Identify which cell holds the provided text, then report its [x, y] central coordinate. 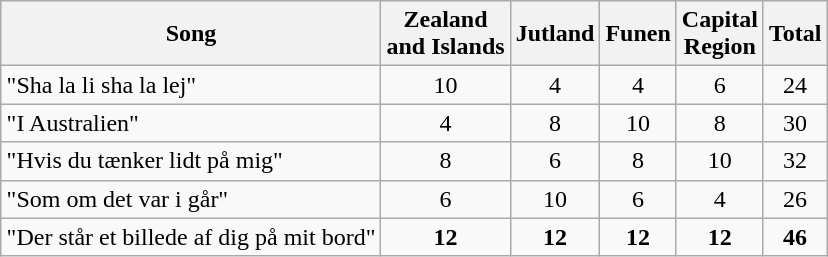
Total [795, 34]
32 [795, 161]
"Hvis du tænker lidt på mig" [191, 161]
"Der står et billede af dig på mit bord" [191, 237]
26 [795, 199]
"Sha la li sha la lej" [191, 85]
"Som om det var i går" [191, 199]
Zealandand Islands [446, 34]
CapitalRegion [720, 34]
46 [795, 237]
"I Australien" [191, 123]
24 [795, 85]
Funen [638, 34]
30 [795, 123]
Jutland [555, 34]
Song [191, 34]
